Return the (x, y) coordinate for the center point of the cell that contains the specified text.  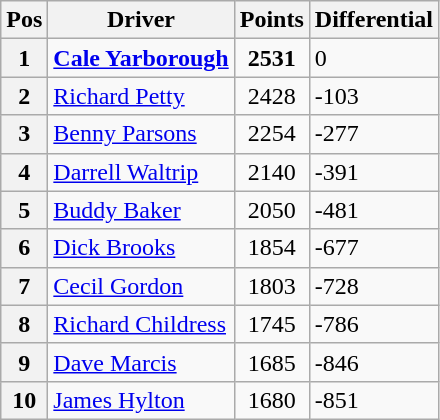
1685 (272, 362)
2 (24, 96)
Richard Childress (141, 324)
James Hylton (141, 400)
Darrell Waltrip (141, 172)
2428 (272, 96)
-728 (374, 286)
-846 (374, 362)
Buddy Baker (141, 210)
Pos (24, 20)
-481 (374, 210)
1 (24, 58)
Differential (374, 20)
1680 (272, 400)
2254 (272, 134)
-851 (374, 400)
-277 (374, 134)
-677 (374, 248)
10 (24, 400)
3 (24, 134)
Dave Marcis (141, 362)
8 (24, 324)
-786 (374, 324)
Cale Yarborough (141, 58)
-391 (374, 172)
-103 (374, 96)
2140 (272, 172)
1854 (272, 248)
Richard Petty (141, 96)
Points (272, 20)
Cecil Gordon (141, 286)
9 (24, 362)
Dick Brooks (141, 248)
0 (374, 58)
1745 (272, 324)
2531 (272, 58)
7 (24, 286)
5 (24, 210)
4 (24, 172)
6 (24, 248)
2050 (272, 210)
Benny Parsons (141, 134)
1803 (272, 286)
Driver (141, 20)
